Capture the cell that displays the provided text and extract its (x, y) central coordinate. 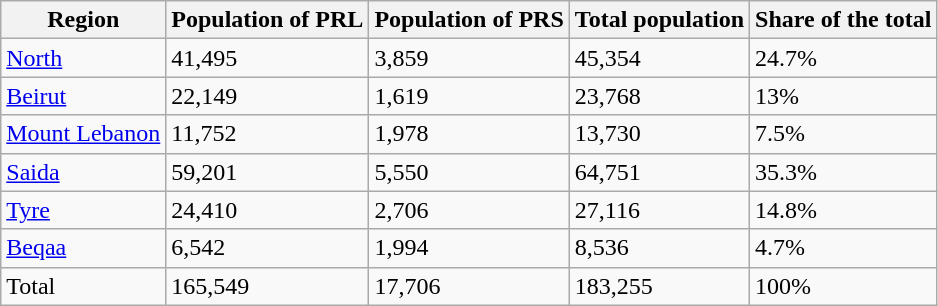
Mount Lebanon (84, 134)
59,201 (268, 172)
Total (84, 286)
27,116 (659, 210)
Population of PRS (469, 20)
45,354 (659, 58)
4.7% (844, 248)
Region (84, 20)
Population of PRL (268, 20)
41,495 (268, 58)
24,410 (268, 210)
165,549 (268, 286)
Tyre (84, 210)
183,255 (659, 286)
6,542 (268, 248)
1,978 (469, 134)
Beqaa (84, 248)
35.3% (844, 172)
17,706 (469, 286)
Beirut (84, 96)
11,752 (268, 134)
22,149 (268, 96)
8,536 (659, 248)
Share of the total (844, 20)
2,706 (469, 210)
1,619 (469, 96)
23,768 (659, 96)
Total population (659, 20)
100% (844, 286)
7.5% (844, 134)
14.8% (844, 210)
1,994 (469, 248)
13% (844, 96)
5,550 (469, 172)
24.7% (844, 58)
64,751 (659, 172)
3,859 (469, 58)
13,730 (659, 134)
North (84, 58)
Saida (84, 172)
